Extract the [x, y] coordinate from the center of the cell holding the provided text.  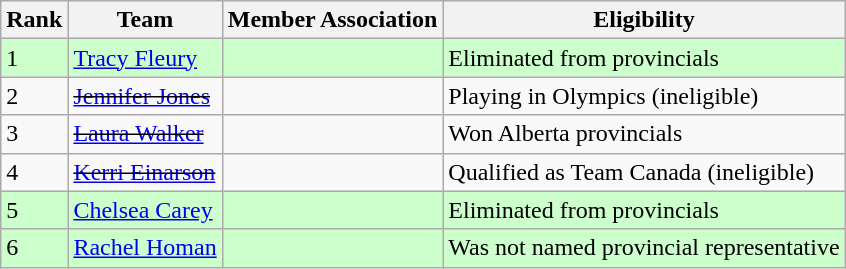
Jennifer Jones [145, 96]
Rachel Homan [145, 248]
2 [34, 96]
Chelsea Carey [145, 210]
4 [34, 172]
Rank [34, 20]
Qualified as Team Canada (ineligible) [644, 172]
Eligibility [644, 20]
Was not named provincial representative [644, 248]
Laura Walker [145, 134]
Tracy Fleury [145, 58]
Kerri Einarson [145, 172]
Member Association [332, 20]
6 [34, 248]
5 [34, 210]
Playing in Olympics (ineligible) [644, 96]
Won Alberta provincials [644, 134]
Team [145, 20]
3 [34, 134]
1 [34, 58]
